Pinpoint the cell where the given text exists, returning its [x, y] midpoint coordinate. 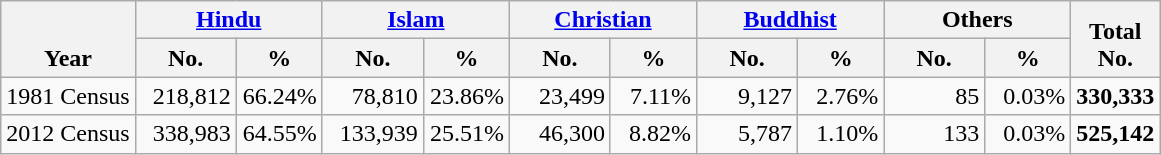
Hindu [228, 20]
2.76% [841, 96]
23,499 [560, 96]
Christian [602, 20]
218,812 [186, 96]
23.86% [466, 96]
133,939 [372, 134]
7.11% [653, 96]
Year [68, 39]
133 [934, 134]
330,333 [1116, 96]
Others [978, 20]
8.82% [653, 134]
46,300 [560, 134]
9,127 [748, 96]
1.10% [841, 134]
78,810 [372, 96]
1981 Census [68, 96]
525,142 [1116, 134]
85 [934, 96]
64.55% [279, 134]
Islam [416, 20]
5,787 [748, 134]
Buddhist [790, 20]
TotalNo. [1116, 39]
66.24% [279, 96]
25.51% [466, 134]
338,983 [186, 134]
2012 Census [68, 134]
